From the cell containing the given text, extract its center point as (x, y) coordinate. 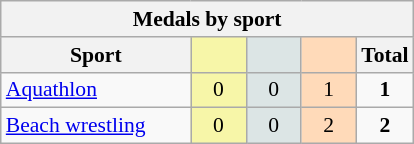
Beach wrestling (96, 126)
Aquathlon (96, 90)
Medals by sport (208, 19)
Total (384, 55)
Sport (96, 55)
